Locate the cell with the specified text and output its (X, Y) center coordinate. 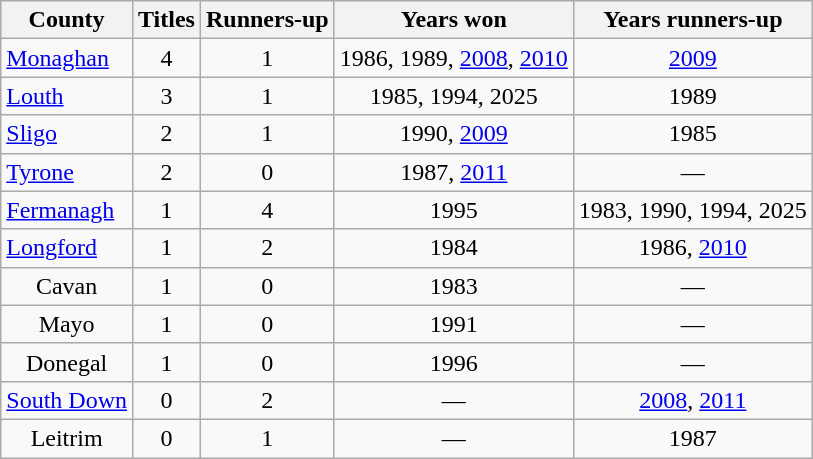
Years won (454, 20)
Fermanagh (67, 210)
1986, 2010 (692, 248)
Years runners-up (692, 20)
1996 (454, 362)
1987, 2011 (454, 172)
1985, 1994, 2025 (454, 96)
Runners-up (267, 20)
South Down (67, 400)
2008, 2011 (692, 400)
1987 (692, 438)
Titles (166, 20)
Monaghan (67, 58)
1990, 2009 (454, 134)
Sligo (67, 134)
Tyrone (67, 172)
2009 (692, 58)
1984 (454, 248)
1983 (454, 286)
Donegal (67, 362)
Mayo (67, 324)
Leitrim (67, 438)
1991 (454, 324)
1985 (692, 134)
Longford (67, 248)
1986, 1989, 2008, 2010 (454, 58)
Cavan (67, 286)
3 (166, 96)
Louth (67, 96)
County (67, 20)
1995 (454, 210)
1983, 1990, 1994, 2025 (692, 210)
1989 (692, 96)
